Locate the cell with the specified text and output its [x, y] center coordinate. 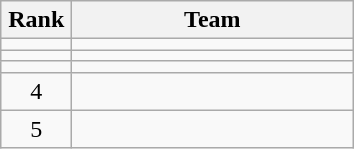
5 [36, 129]
Team [212, 20]
Rank [36, 20]
4 [36, 91]
